Return (X, Y) of the center of cell containing provided text 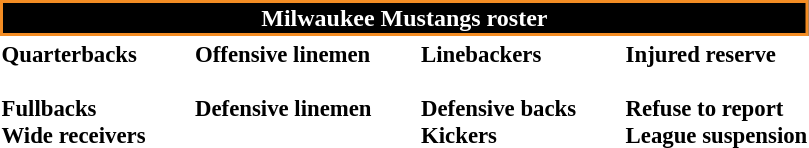
Milwaukee Mustangs roster (404, 18)
